Find where the given text appears and provide that cell's center as (x, y) coordinate. 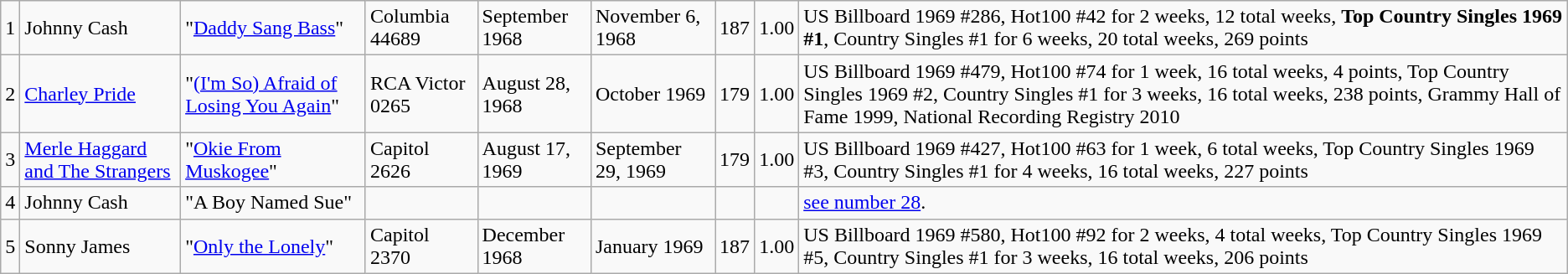
December 1968 (534, 246)
September 29, 1969 (652, 159)
5 (10, 246)
4 (10, 203)
"Only the Lonely" (273, 246)
3 (10, 159)
October 1969 (652, 94)
Sonny James (101, 246)
Capitol 2626 (421, 159)
see number 28. (1184, 203)
Merle Haggard and The Strangers (101, 159)
January 1969 (652, 246)
US Billboard 1969 #427, Hot100 #63 for 1 week, 6 total weeks, Top Country Singles 1969 #3, Country Singles #1 for 4 weeks, 16 total weeks, 227 points (1184, 159)
Columbia 44689 (421, 28)
"Daddy Sang Bass" (273, 28)
Charley Pride (101, 94)
"Okie From Muskogee" (273, 159)
"A Boy Named Sue" (273, 203)
Capitol 2370 (421, 246)
August 28, 1968 (534, 94)
2 (10, 94)
RCA Victor 0265 (421, 94)
August 17, 1969 (534, 159)
November 6, 1968 (652, 28)
1 (10, 28)
September 1968 (534, 28)
"(I'm So) Afraid of Losing You Again" (273, 94)
